Search for the cell housing the specified text and yield its [X, Y] center coordinate. 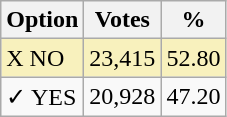
23,415 [122, 58]
52.80 [194, 58]
Votes [122, 20]
20,928 [122, 97]
Option [42, 20]
X NO [42, 58]
47.20 [194, 97]
% [194, 20]
✓ YES [42, 97]
